Return the [X, Y] coordinate for the center point of the cell that contains the specified text.  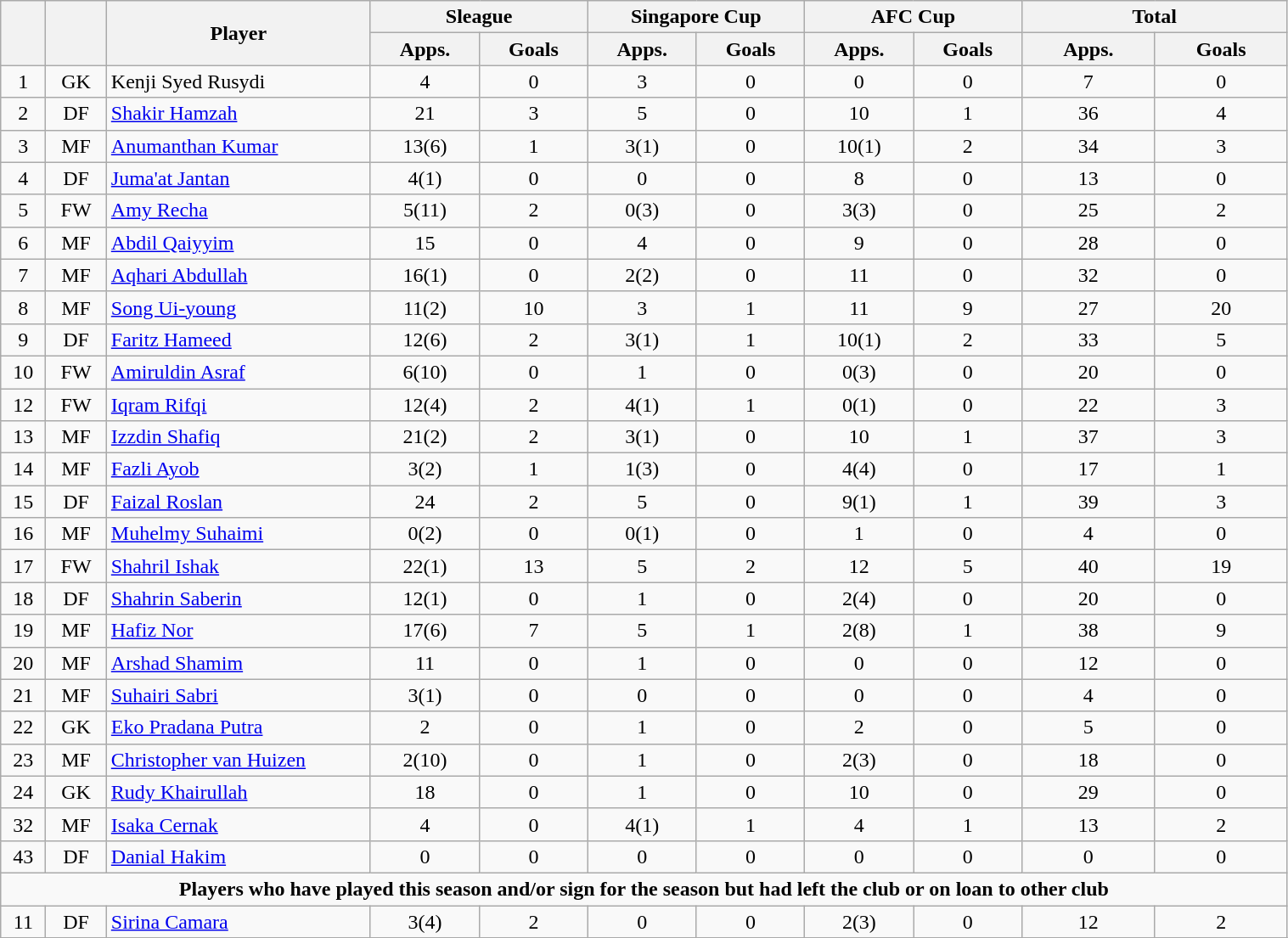
Isaka Cernak [238, 824]
23 [24, 760]
2(2) [642, 275]
Song Ui-young [238, 307]
Players who have played this season and/or sign for the season but had left the club or on loan to other club [644, 889]
Faritz Hameed [238, 340]
2(4) [859, 598]
Sirina Camara [238, 921]
Player [238, 33]
17(6) [425, 631]
3(3) [859, 211]
Arshad Shamim [238, 663]
25 [1088, 211]
6(10) [425, 372]
38 [1088, 631]
Shahril Ishak [238, 566]
AFC Cup [914, 17]
22(1) [425, 566]
Iqram Rifqi [238, 405]
Suhairi Sabri [238, 695]
Juma'at Jantan [238, 178]
Kenji Syed Rusydi [238, 81]
34 [1088, 146]
12(6) [425, 340]
36 [1088, 114]
Singapore Cup [696, 17]
2(10) [425, 760]
Christopher van Huizen [238, 760]
Faizal Roslan [238, 502]
40 [1088, 566]
33 [1088, 340]
2(8) [859, 631]
4(4) [859, 469]
27 [1088, 307]
5(11) [425, 211]
Danial Hakim [238, 857]
29 [1088, 792]
Shahrin Saberin [238, 598]
Eko Pradana Putra [238, 727]
Abdil Qaiyyim [238, 243]
16 [24, 534]
Shakir Hamzah [238, 114]
13(6) [425, 146]
12(1) [425, 598]
37 [1088, 437]
28 [1088, 243]
12(4) [425, 405]
Rudy Khairullah [238, 792]
Amiruldin Asraf [238, 372]
Total [1155, 17]
9(1) [859, 502]
39 [1088, 502]
6 [24, 243]
43 [24, 857]
Muhelmy Suhaimi [238, 534]
Sleague [479, 17]
3(4) [425, 921]
Fazli Ayob [238, 469]
1(3) [642, 469]
0(2) [425, 534]
11(2) [425, 307]
Aqhari Abdullah [238, 275]
14 [24, 469]
21(2) [425, 437]
Anumanthan Kumar [238, 146]
3(2) [425, 469]
Amy Recha [238, 211]
Izzdin Shafiq [238, 437]
16(1) [425, 275]
Hafiz Nor [238, 631]
